Return [x, y] of the center of cell containing provided text 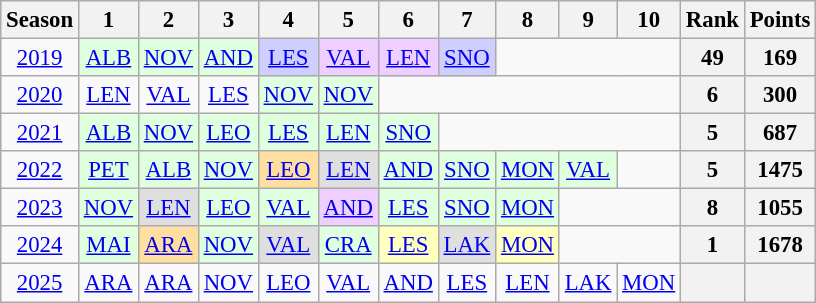
2 [168, 20]
49 [713, 58]
169 [780, 58]
300 [780, 95]
2021 [40, 133]
1678 [780, 245]
1055 [780, 208]
7 [466, 20]
2024 [40, 245]
Rank [713, 20]
2023 [40, 208]
687 [780, 133]
Season [40, 20]
3 [228, 20]
2019 [40, 58]
2025 [40, 283]
2020 [40, 95]
10 [649, 20]
4 [288, 20]
MAI [108, 245]
9 [588, 20]
2022 [40, 170]
CRA [348, 245]
PET [108, 170]
1475 [780, 170]
Points [780, 20]
